Extract the (X, Y) coordinate from the center of the cell holding the provided text.  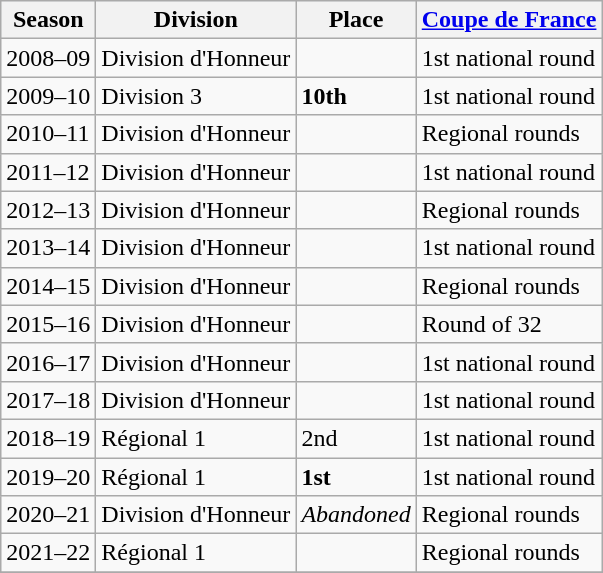
2020–21 (48, 515)
1st (356, 477)
2009–10 (48, 96)
Abandoned (356, 515)
Division (196, 20)
2008–09 (48, 58)
2011–12 (48, 172)
2017–18 (48, 400)
Division 3 (196, 96)
2021–22 (48, 553)
Round of 32 (509, 324)
Place (356, 20)
10th (356, 96)
2016–17 (48, 362)
2nd (356, 438)
2019–20 (48, 477)
Coupe de France (509, 20)
2018–19 (48, 438)
2010–11 (48, 134)
2014–15 (48, 286)
2012–13 (48, 210)
Season (48, 20)
2015–16 (48, 324)
2013–14 (48, 248)
